Scan for the cell matching the given text and deliver its [x, y] coordinate at center. 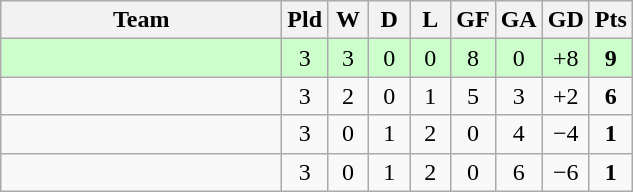
GA [518, 20]
GF [473, 20]
5 [473, 96]
Team [142, 20]
−4 [566, 134]
W [348, 20]
D [390, 20]
+2 [566, 96]
+8 [566, 58]
4 [518, 134]
GD [566, 20]
L [430, 20]
Pld [305, 20]
−6 [566, 172]
9 [610, 58]
8 [473, 58]
Pts [610, 20]
